From the cell containing the given text, extract its center point as [x, y] coordinate. 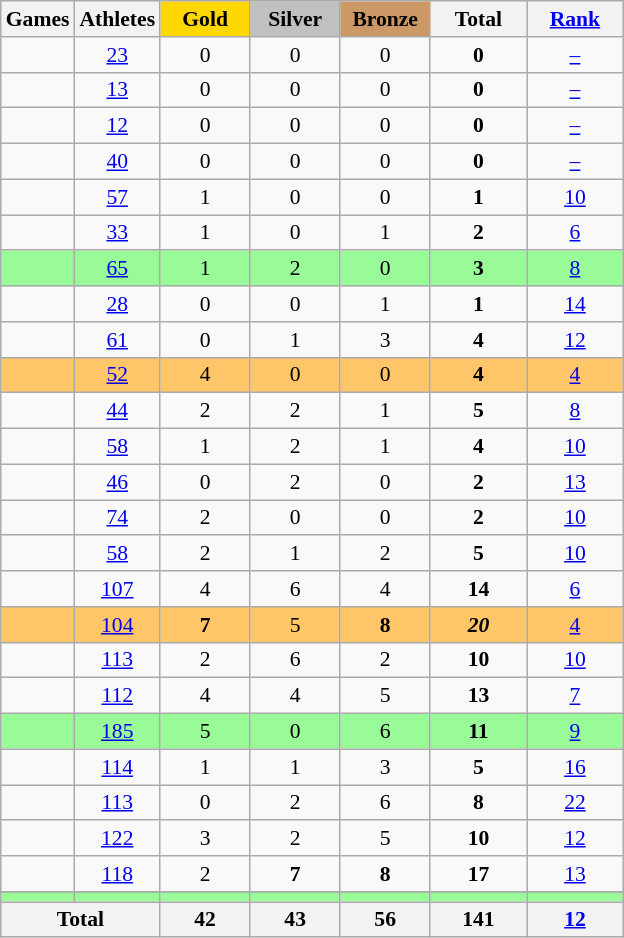
74 [117, 518]
107 [117, 589]
Bronze [385, 19]
33 [117, 233]
16 [576, 767]
118 [117, 874]
9 [576, 732]
20 [478, 625]
23 [117, 55]
52 [117, 375]
43 [295, 920]
Games [38, 19]
Athletes [117, 19]
104 [117, 625]
Rank [576, 19]
40 [117, 162]
122 [117, 839]
61 [117, 340]
17 [478, 874]
46 [117, 482]
28 [117, 304]
Silver [295, 19]
44 [117, 411]
57 [117, 197]
185 [117, 732]
65 [117, 269]
22 [576, 803]
42 [205, 920]
Gold [205, 19]
141 [478, 920]
114 [117, 767]
11 [478, 732]
56 [385, 920]
112 [117, 696]
